Pinpoint the cell where the given text exists, returning its [X, Y] midpoint coordinate. 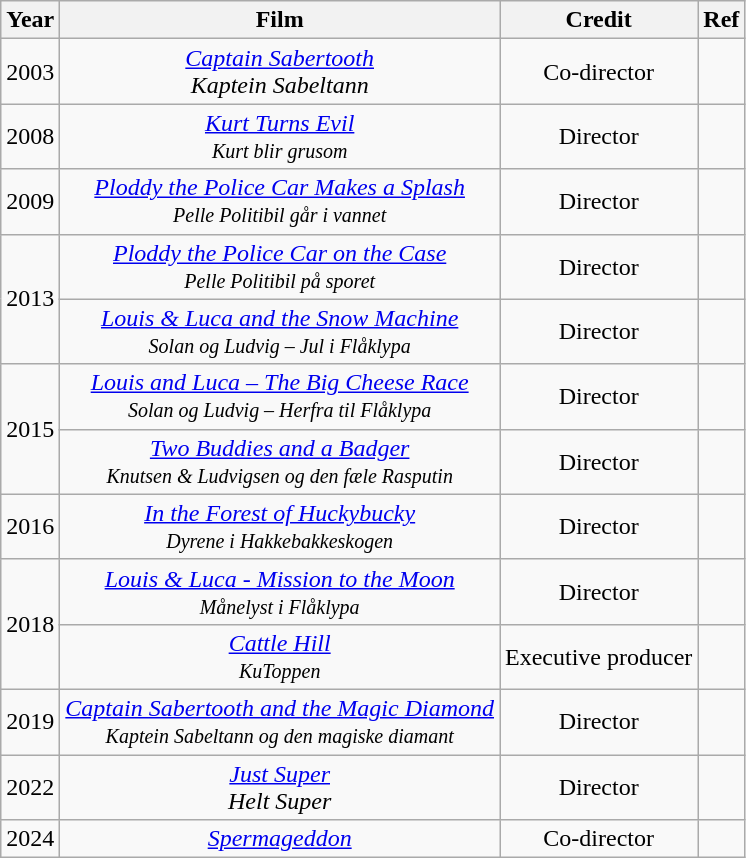
Two Buddies and a BadgerKnutsen & Ludvigsen og den fæle Rasputin [280, 462]
2022 [30, 786]
Louis & Luca and the Snow MachineSolan og Ludvig – Jul i Flåklypa [280, 332]
2009 [30, 202]
Captain Sabertooth and the Magic DiamondKaptein Sabeltann og den magiske diamant [280, 722]
2016 [30, 526]
2003 [30, 72]
Executive producer [599, 656]
In the Forest of HuckybuckyDyrene i Hakkebakkeskogen [280, 526]
Just SuperHelt Super [280, 786]
Kurt Turns EvilKurt blir grusom [280, 136]
Louis & Luca - Mission to the MoonMånelyst i Flåklypa [280, 592]
2013 [30, 299]
Ref [722, 20]
Film [280, 20]
2019 [30, 722]
Ploddy the Police Car on the CasePelle Politibil på sporet [280, 266]
Spermageddon [280, 839]
2015 [30, 429]
Year [30, 20]
Cattle HillKuToppen [280, 656]
Louis and Luca – The Big Cheese RaceSolan og Ludvig – Herfra til Flåklypa [280, 396]
2008 [30, 136]
2018 [30, 624]
2024 [30, 839]
Captain SabertoothKaptein Sabeltann [280, 72]
Credit [599, 20]
Ploddy the Police Car Makes a SplashPelle Politibil går i vannet [280, 202]
